For the text-containing cell, return its midpoint in [X, Y] coordinate format. 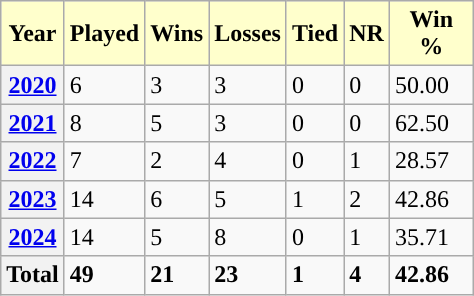
21 [177, 275]
35.71 [431, 237]
62.50 [431, 123]
Tied [314, 34]
Played [104, 34]
2023 [33, 199]
Win % [431, 34]
7 [104, 161]
49 [104, 275]
Total [33, 275]
50.00 [431, 85]
Wins [177, 34]
23 [248, 275]
28.57 [431, 161]
2021 [33, 123]
2024 [33, 237]
NR [367, 34]
Year [33, 34]
2020 [33, 85]
2022 [33, 161]
Losses [248, 34]
